For the text-containing cell, return its midpoint in [x, y] coordinate format. 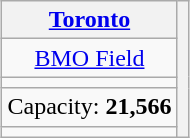
BMO Field [90, 58]
Capacity: 21,566 [90, 107]
Toronto [90, 20]
